Output the [x, y] coordinate of the center of the cell containing the given text.  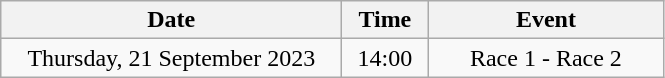
14:00 [385, 58]
Thursday, 21 September 2023 [172, 58]
Race 1 - Race 2 [546, 58]
Time [385, 20]
Event [546, 20]
Date [172, 20]
